Find where the given text appears and provide that cell's center as (x, y) coordinate. 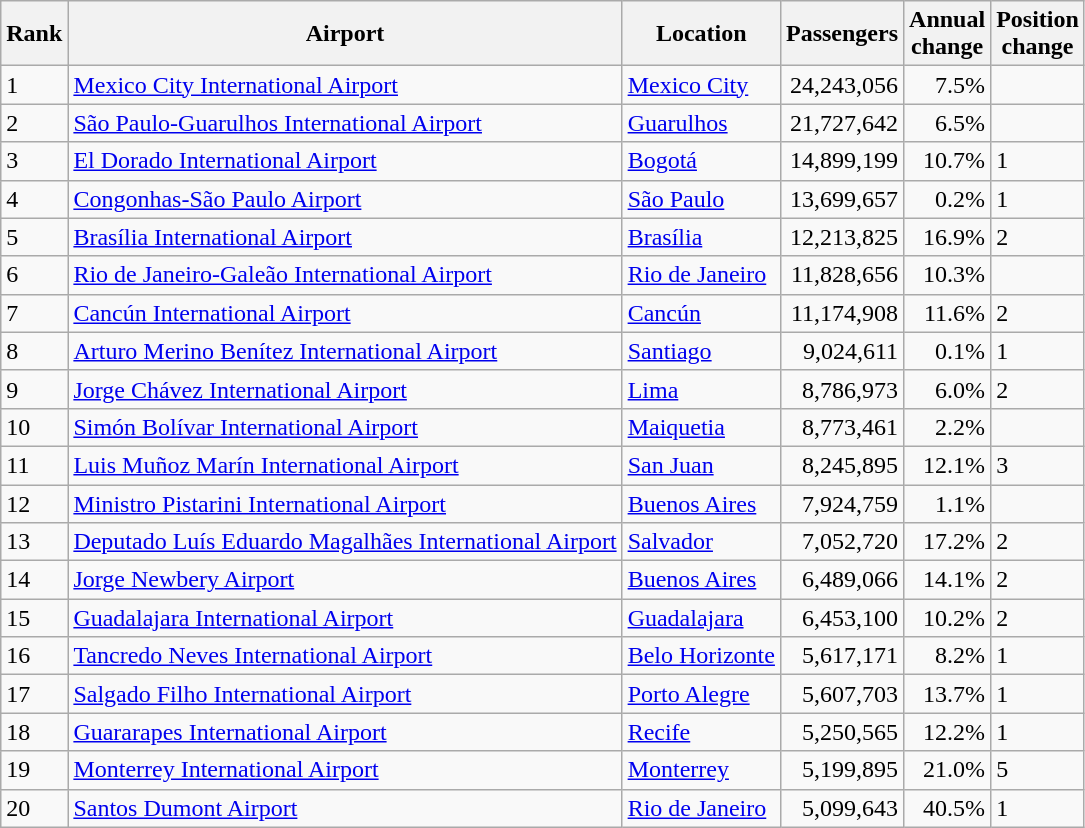
9,024,611 (842, 351)
19 (34, 770)
13.7% (948, 694)
Guarulhos (701, 123)
2.2% (948, 427)
Passengers (842, 34)
5,199,895 (842, 770)
21,727,642 (842, 123)
4 (34, 199)
San Juan (701, 465)
15 (34, 618)
Arturo Merino Benítez International Airport (345, 351)
16 (34, 656)
7,052,720 (842, 542)
1.1% (948, 503)
24,243,056 (842, 85)
Simón Bolívar International Airport (345, 427)
Guararapes International Airport (345, 732)
7,924,759 (842, 503)
Annualchange (948, 34)
El Dorado International Airport (345, 161)
Santiago (701, 351)
5,617,171 (842, 656)
Airport (345, 34)
Belo Horizonte (701, 656)
Rio de Janeiro-Galeão International Airport (345, 275)
17.2% (948, 542)
Maiquetia (701, 427)
Tancredo Neves International Airport (345, 656)
Mexico City (701, 85)
Congonhas-São Paulo Airport (345, 199)
8 (34, 351)
Salgado Filho International Airport (345, 694)
9 (34, 389)
14.1% (948, 580)
Location (701, 34)
40.5% (948, 808)
5,099,643 (842, 808)
6.0% (948, 389)
São Paulo (701, 199)
Lima (701, 389)
Salvador (701, 542)
Guadalajara (701, 618)
5,250,565 (842, 732)
Brasília International Airport (345, 237)
6,453,100 (842, 618)
Bogotá (701, 161)
Monterrey (701, 770)
Cancún International Airport (345, 313)
11,828,656 (842, 275)
6,489,066 (842, 580)
Cancún (701, 313)
Luis Muñoz Marín International Airport (345, 465)
Jorge Chávez International Airport (345, 389)
8.2% (948, 656)
Guadalajara International Airport (345, 618)
6.5% (948, 123)
11 (34, 465)
10.2% (948, 618)
Jorge Newbery Airport (345, 580)
11.6% (948, 313)
12.1% (948, 465)
8,773,461 (842, 427)
10 (34, 427)
0.1% (948, 351)
Monterrey International Airport (345, 770)
7 (34, 313)
5,607,703 (842, 694)
Recife (701, 732)
Porto Alegre (701, 694)
8,786,973 (842, 389)
Rank (34, 34)
21.0% (948, 770)
Santos Dumont Airport (345, 808)
10.7% (948, 161)
0.2% (948, 199)
12 (34, 503)
São Paulo-Guarulhos International Airport (345, 123)
Deputado Luís Eduardo Magalhães International Airport (345, 542)
20 (34, 808)
6 (34, 275)
17 (34, 694)
14 (34, 580)
Mexico City International Airport (345, 85)
Positionchange (1038, 34)
Brasília (701, 237)
18 (34, 732)
10.3% (948, 275)
16.9% (948, 237)
13 (34, 542)
12.2% (948, 732)
11,174,908 (842, 313)
14,899,199 (842, 161)
13,699,657 (842, 199)
12,213,825 (842, 237)
7.5% (948, 85)
8,245,895 (842, 465)
Ministro Pistarini International Airport (345, 503)
